Locate the cell with the specified text and output its [x, y] center coordinate. 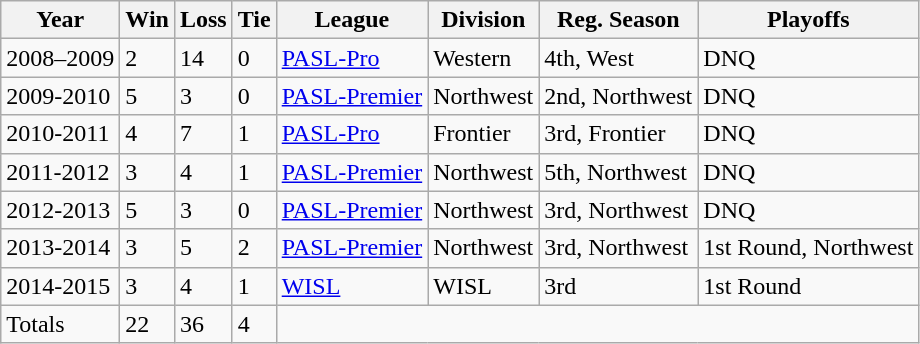
Loss [203, 20]
14 [203, 58]
Tie [254, 20]
3rd [618, 286]
22 [148, 324]
Win [148, 20]
Totals [60, 324]
2013-2014 [60, 248]
Division [484, 20]
2011-2012 [60, 172]
2009-2010 [60, 96]
5th, Northwest [618, 172]
League [352, 20]
2nd, Northwest [618, 96]
2012-2013 [60, 210]
Frontier [484, 134]
Year [60, 20]
4th, West [618, 58]
7 [203, 134]
1st Round [808, 286]
36 [203, 324]
1st Round, Northwest [808, 248]
Western [484, 58]
2010-2011 [60, 134]
Playoffs [808, 20]
Reg. Season [618, 20]
2008–2009 [60, 58]
3rd, Frontier [618, 134]
2014-2015 [60, 286]
